For the text-containing cell, return its midpoint in [x, y] coordinate format. 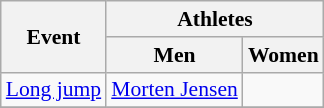
Long jump [54, 90]
Athletes [215, 19]
Event [54, 36]
Men [174, 55]
Women [284, 55]
Morten Jensen [174, 90]
